Search for the cell housing the specified text and yield its [X, Y] center coordinate. 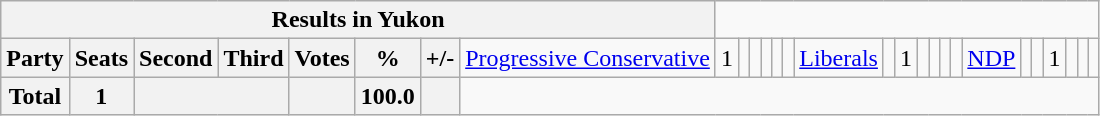
+/- [440, 58]
100.0 [388, 96]
NDP [992, 58]
% [388, 58]
Results in Yukon [358, 20]
Third [254, 58]
Party [35, 58]
Seats [101, 58]
Second [176, 58]
Progressive Conservative [588, 58]
Total [35, 96]
Liberals [839, 58]
Votes [322, 58]
